For the text-containing cell, return its midpoint in (x, y) coordinate format. 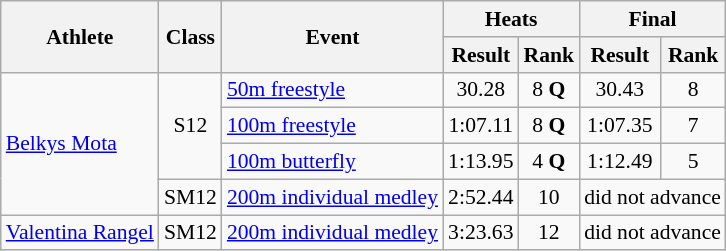
1:07.11 (480, 126)
Event (332, 36)
10 (550, 197)
100m freestyle (332, 126)
30.43 (620, 90)
Class (190, 36)
7 (694, 126)
8 (694, 90)
Valentina Rangel (80, 233)
5 (694, 162)
S12 (190, 126)
Athlete (80, 36)
Heats (511, 19)
50m freestyle (332, 90)
30.28 (480, 90)
Belkys Mota (80, 143)
1:12.49 (620, 162)
100m butterfly (332, 162)
12 (550, 233)
Final (652, 19)
1:07.35 (620, 126)
1:13.95 (480, 162)
4 Q (550, 162)
2:52.44 (480, 197)
3:23.63 (480, 233)
